From the cell containing the given text, extract its center point as [X, Y] coordinate. 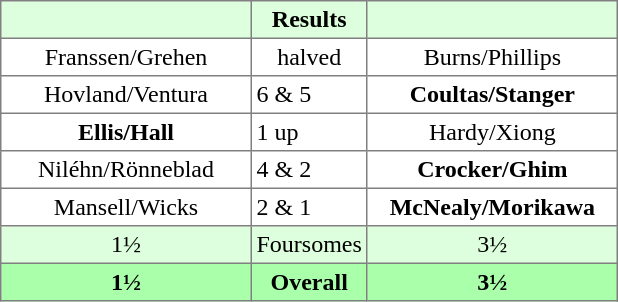
Burns/Phillips [492, 57]
Hovland/Ventura [126, 95]
6 & 5 [309, 95]
Overall [309, 282]
Niléhn/Rönneblad [126, 170]
halved [309, 57]
Coultas/Stanger [492, 95]
Foursomes [309, 245]
Crocker/Ghim [492, 170]
1 up [309, 132]
Results [309, 20]
Mansell/Wicks [126, 207]
McNealy/Morikawa [492, 207]
Franssen/Grehen [126, 57]
4 & 2 [309, 170]
Ellis/Hall [126, 132]
2 & 1 [309, 207]
Hardy/Xiong [492, 132]
